Extract the (x, y) coordinate from the center of the cell holding the provided text.  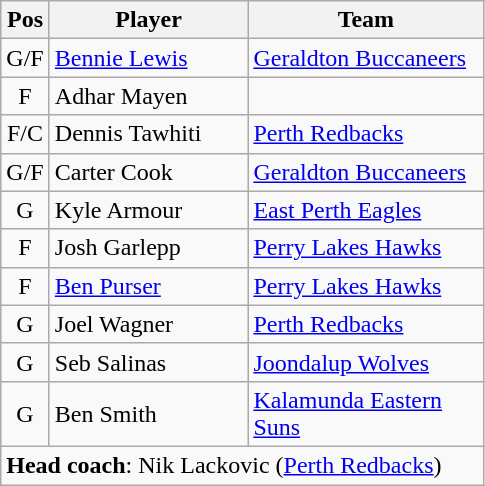
Seb Salinas (148, 362)
F/C (26, 134)
Ben Purser (148, 286)
Adhar Mayen (148, 96)
Team (366, 20)
Kyle Armour (148, 210)
Kalamunda Eastern Suns (366, 414)
Dennis Tawhiti (148, 134)
Player (148, 20)
Joel Wagner (148, 324)
Pos (26, 20)
Carter Cook (148, 172)
East Perth Eagles (366, 210)
Head coach: Nik Lackovic (Perth Redbacks) (242, 465)
Joondalup Wolves (366, 362)
Ben Smith (148, 414)
Bennie Lewis (148, 58)
Josh Garlepp (148, 248)
